Locate the cell with the specified text and output its [x, y] center coordinate. 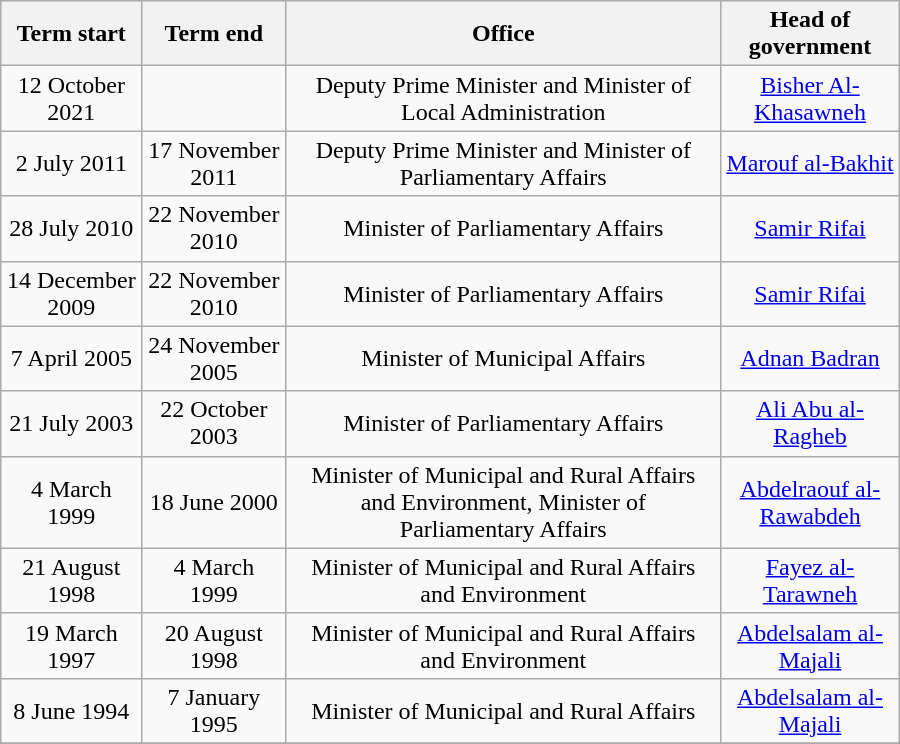
Head of government [810, 34]
Fayez al-Tarawneh [810, 580]
Deputy Prime Minister and Minister of Local Administration [504, 98]
Deputy Prime Minister and Minister of Parliamentary Affairs [504, 164]
17 November 2011 [214, 164]
Adnan Badran [810, 358]
8 June 1994 [72, 710]
Minister of Municipal and Rural Affairs and Environment, Minister of Parliamentary Affairs [504, 502]
Ali Abu al-Ragheb [810, 424]
Minister of Municipal Affairs [504, 358]
14 December 2009 [72, 294]
21 July 2003 [72, 424]
2 July 2011 [72, 164]
Minister of Municipal and Rural Affairs [504, 710]
12 October 2021 [72, 98]
Abdelraouf al-Rawabdeh [810, 502]
21 August 1998 [72, 580]
18 June 2000 [214, 502]
Term start [72, 34]
Office [504, 34]
28 July 2010 [72, 228]
7 April 2005 [72, 358]
Term end [214, 34]
20 August 1998 [214, 646]
7 January 1995 [214, 710]
24 November 2005 [214, 358]
Marouf al-Bakhit [810, 164]
22 October 2003 [214, 424]
19 March 1997 [72, 646]
Bisher Al-Khasawneh [810, 98]
